Pinpoint the cell where the given text exists, returning its (x, y) midpoint coordinate. 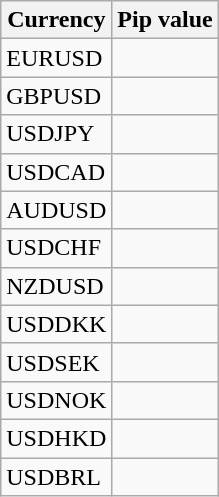
USDDKK (56, 324)
USDBRL (56, 477)
USDSEK (56, 362)
USDCHF (56, 248)
USDHKD (56, 438)
AUDUSD (56, 210)
USDJPY (56, 134)
GBPUSD (56, 96)
Currency (56, 20)
NZDUSD (56, 286)
EURUSD (56, 58)
Pip value (165, 20)
USDCAD (56, 172)
USDNOK (56, 400)
